Detect which cell encompasses the target text, then output its (x, y) center coordinate. 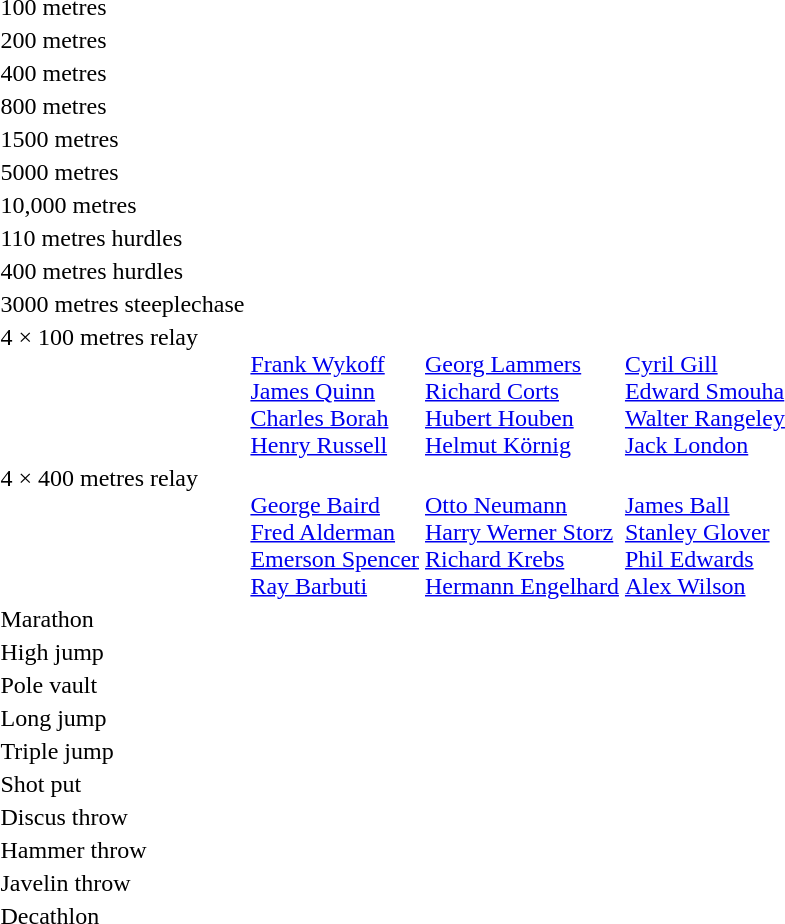
George BairdFred AldermanEmerson SpencerRay Barbuti (335, 532)
Georg LammersRichard CortsHubert HoubenHelmut Körnig (522, 391)
Frank WykoffJames QuinnCharles BorahHenry Russell (335, 391)
Otto NeumannHarry Werner StorzRichard KrebsHermann Engelhard (522, 532)
